Find where the given text appears and provide that cell's center as (x, y) coordinate. 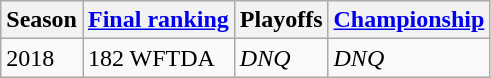
Championship (409, 20)
Season (42, 20)
2018 (42, 58)
Playoffs (281, 20)
182 WFTDA (158, 58)
Final ranking (158, 20)
